Identify which cell holds the provided text, then report its (x, y) central coordinate. 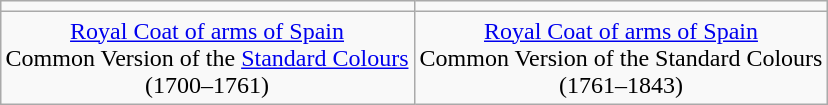
Royal Coat of arms of SpainCommon Version of the Standard Colours(1700–1761) (207, 58)
Royal Coat of arms of SpainCommon Version of the Standard Colours(1761–1843) (621, 58)
